From the cell containing the given text, extract its center point as (X, Y) coordinate. 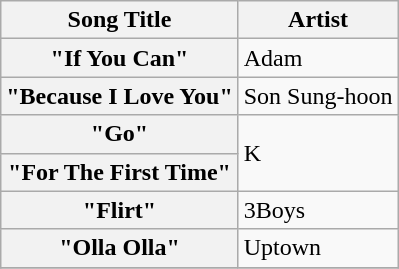
Artist (318, 20)
K (318, 153)
"Because I Love You" (120, 96)
Son Sung-hoon (318, 96)
"If You Can" (120, 58)
"For The First Time" (120, 172)
3Boys (318, 210)
"Flirt" (120, 210)
Song Title (120, 20)
"Olla Olla" (120, 248)
Adam (318, 58)
Uptown (318, 248)
"Go" (120, 134)
